Extract the [x, y] coordinate from the center of the cell holding the provided text.  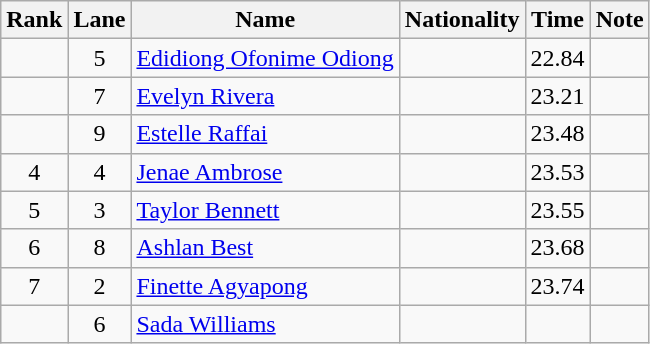
Rank [34, 20]
Note [620, 20]
Nationality [462, 20]
2 [100, 286]
Ashlan Best [265, 248]
23.53 [558, 172]
23.68 [558, 248]
Evelyn Rivera [265, 96]
8 [100, 248]
Name [265, 20]
22.84 [558, 58]
Taylor Bennett [265, 210]
9 [100, 134]
23.48 [558, 134]
23.74 [558, 286]
Jenae Ambrose [265, 172]
23.21 [558, 96]
Lane [100, 20]
23.55 [558, 210]
Sada Williams [265, 324]
3 [100, 210]
Estelle Raffai [265, 134]
Edidiong Ofonime Odiong [265, 58]
Time [558, 20]
Finette Agyapong [265, 286]
